Scan for the cell matching the given text and deliver its (x, y) coordinate at center. 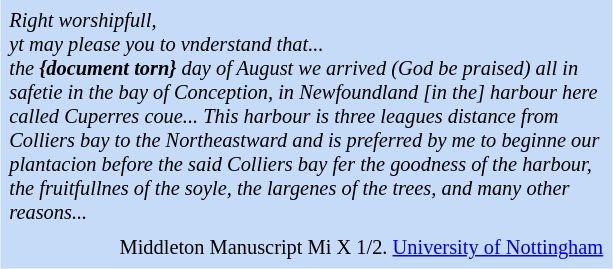
Middleton Manuscript Mi X 1/2. University of Nottingham (306, 248)
